From the cell containing the given text, extract its center point as [x, y] coordinate. 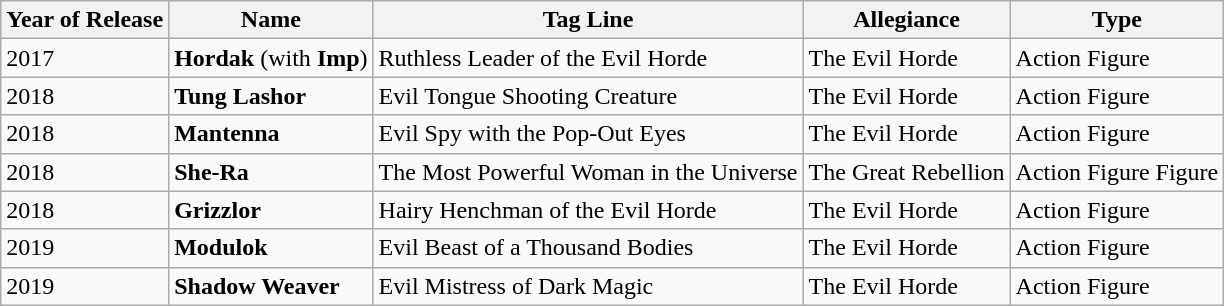
Allegiance [906, 20]
Evil Tongue Shooting Creature [588, 96]
Hairy Henchman of the Evil Horde [588, 210]
Grizzlor [271, 210]
Tag Line [588, 20]
She-Ra [271, 172]
Action Figure Figure [1117, 172]
Shadow Weaver [271, 286]
Evil Beast of a Thousand Bodies [588, 248]
Evil Mistress of Dark Magic [588, 286]
Year of Release [85, 20]
The Great Rebellion [906, 172]
Modulok [271, 248]
2017 [85, 58]
Ruthless Leader of the Evil Horde [588, 58]
Evil Spy with the Pop-Out Eyes [588, 134]
Type [1117, 20]
Mantenna [271, 134]
Name [271, 20]
Hordak (with Imp) [271, 58]
Tung Lashor [271, 96]
The Most Powerful Woman in the Universe [588, 172]
